Scan for the cell matching the given text and deliver its [x, y] coordinate at center. 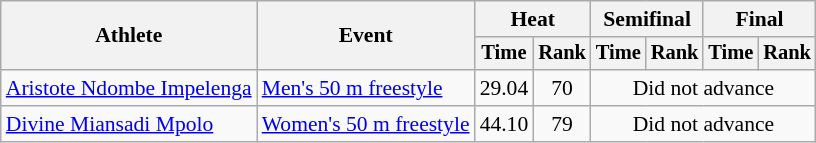
Aristote Ndombe Impelenga [129, 88]
Women's 50 m freestyle [366, 124]
79 [562, 124]
44.10 [504, 124]
29.04 [504, 88]
Athlete [129, 36]
Divine Miansadi Mpolo [129, 124]
Event [366, 36]
Semifinal [647, 19]
70 [562, 88]
Men's 50 m freestyle [366, 88]
Heat [533, 19]
Final [759, 19]
